Scan for the cell matching the given text and deliver its (X, Y) coordinate at center. 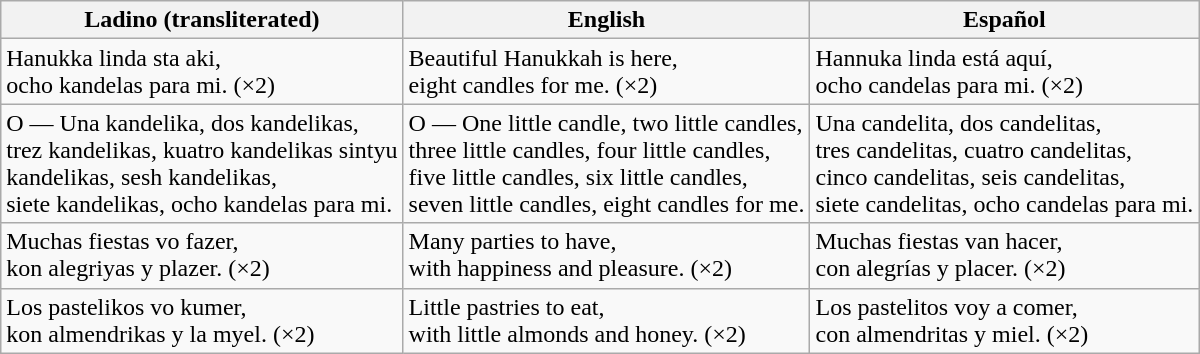
Español (1004, 20)
Hanukka linda sta aki,ocho kandelas para mi. (×2) (202, 72)
Ladino (transliterated) (202, 20)
Los pastelikos vo kumer,kon almendrikas y la myel. (×2) (202, 320)
Una candelita, dos candelitas,tres candelitas, cuatro candelitas,cinco candelitas, seis candelitas,siete candelitas, ocho candelas para mi. (1004, 164)
Beautiful Hanukkah is here,eight candles for me. (×2) (606, 72)
Hannuka linda está aquí,ocho candelas para mi. (×2) (1004, 72)
Muchas fiestas vo fazer,kon alegriyas y plazer. (×2) (202, 256)
English (606, 20)
Los pastelitos voy a comer,con almendritas y miel. (×2) (1004, 320)
Many parties to have,with happiness and pleasure. (×2) (606, 256)
Muchas fiestas van hacer,con alegrías y placer. (×2) (1004, 256)
Little pastries to eat,with little almonds and honey. (×2) (606, 320)
O — Una kandelika, dos kandelikas,trez kandelikas, kuatro kandelikas sintyukandelikas, sesh kandelikas,siete kandelikas, ocho kandelas para mi. (202, 164)
